Detect which cell encompasses the target text, then output its (X, Y) center coordinate. 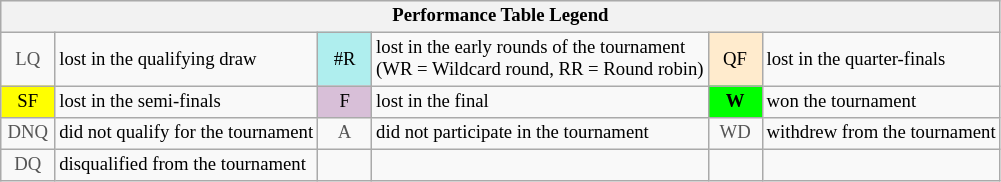
lost in the semi-finals (186, 102)
DQ (28, 166)
disqualified from the tournament (186, 166)
F (345, 102)
lost in the quarter-finals (881, 60)
#R (345, 60)
A (345, 134)
lost in the early rounds of the tournament(WR = Wildcard round, RR = Round robin) (540, 60)
SF (28, 102)
QF (735, 60)
lost in the final (540, 102)
won the tournament (881, 102)
did not qualify for the tournament (186, 134)
DNQ (28, 134)
LQ (28, 60)
WD (735, 134)
W (735, 102)
did not participate in the tournament (540, 134)
Performance Table Legend (500, 16)
lost in the qualifying draw (186, 60)
withdrew from the tournament (881, 134)
